Find where the given text appears and provide that cell's center as (x, y) coordinate. 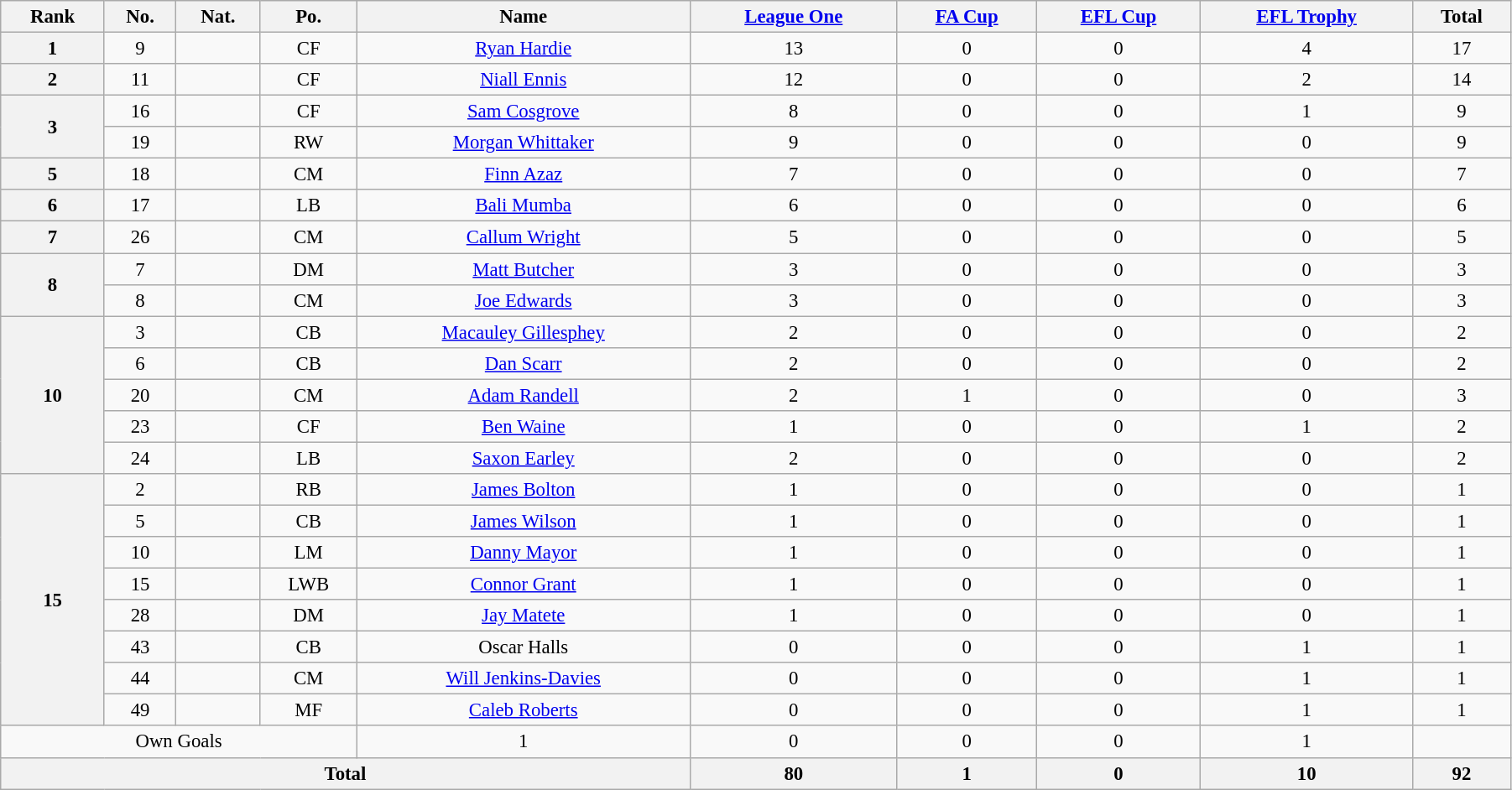
Adam Randell (524, 395)
LWB (309, 585)
80 (794, 773)
RW (309, 143)
28 (139, 616)
13 (794, 49)
Ben Waine (524, 427)
44 (139, 678)
Bali Mumba (524, 205)
Rank (53, 17)
Finn Azaz (524, 174)
Dan Scarr (524, 363)
Own Goals (180, 742)
24 (139, 458)
Danny Mayor (524, 553)
Macauley Gillesphey (524, 332)
26 (139, 237)
Matt Butcher (524, 269)
RB (309, 490)
Joe Edwards (524, 300)
Nat. (218, 17)
18 (139, 174)
12 (794, 80)
FA Cup (967, 17)
Niall Ennis (524, 80)
League One (794, 17)
Oscar Halls (524, 647)
23 (139, 427)
Morgan Whittaker (524, 143)
Connor Grant (524, 585)
20 (139, 395)
EFL Cup (1118, 17)
James Wilson (524, 521)
49 (139, 710)
No. (139, 17)
Sam Cosgrove (524, 112)
Saxon Earley (524, 458)
43 (139, 647)
Ryan Hardie (524, 49)
LM (309, 553)
MF (309, 710)
92 (1462, 773)
Po. (309, 17)
14 (1462, 80)
19 (139, 143)
James Bolton (524, 490)
4 (1306, 49)
Will Jenkins-Davies (524, 678)
Jay Matete (524, 616)
Name (524, 17)
Caleb Roberts (524, 710)
11 (139, 80)
16 (139, 112)
EFL Trophy (1306, 17)
Callum Wright (524, 237)
